From the cell containing the given text, extract its center point as (x, y) coordinate. 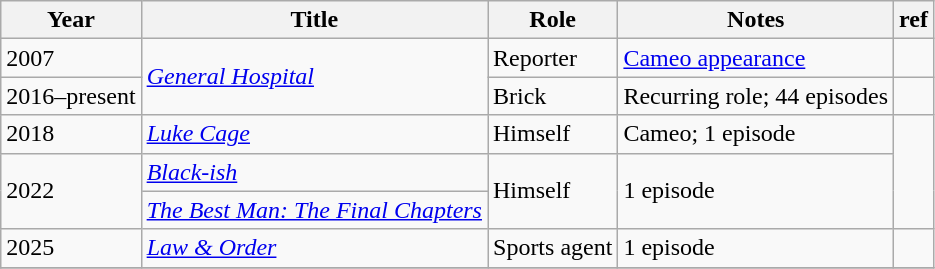
ref (914, 20)
Brick (553, 96)
2025 (71, 248)
Title (314, 20)
Year (71, 20)
Recurring role; 44 episodes (756, 96)
Sports agent (553, 248)
Role (553, 20)
The Best Man: The Final Chapters (314, 210)
General Hospital (314, 77)
2016–present (71, 96)
Reporter (553, 58)
2022 (71, 191)
Luke Cage (314, 134)
2007 (71, 58)
Cameo; 1 episode (756, 134)
2018 (71, 134)
Cameo appearance (756, 58)
Law & Order (314, 248)
Notes (756, 20)
Black-ish (314, 172)
